For the text-containing cell, return its midpoint in (X, Y) coordinate format. 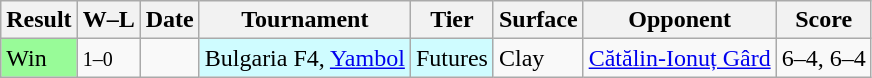
Tier (452, 20)
Date (170, 20)
Result (39, 20)
Cătălin-Ionuț Gârd (680, 58)
Tournament (304, 20)
6–4, 6–4 (824, 58)
Score (824, 20)
Opponent (680, 20)
W–L (108, 20)
1–0 (108, 58)
Win (39, 58)
Clay (538, 58)
Bulgaria F4, Yambol (304, 58)
Futures (452, 58)
Surface (538, 20)
